Search for the cell housing the specified text and yield its [X, Y] center coordinate. 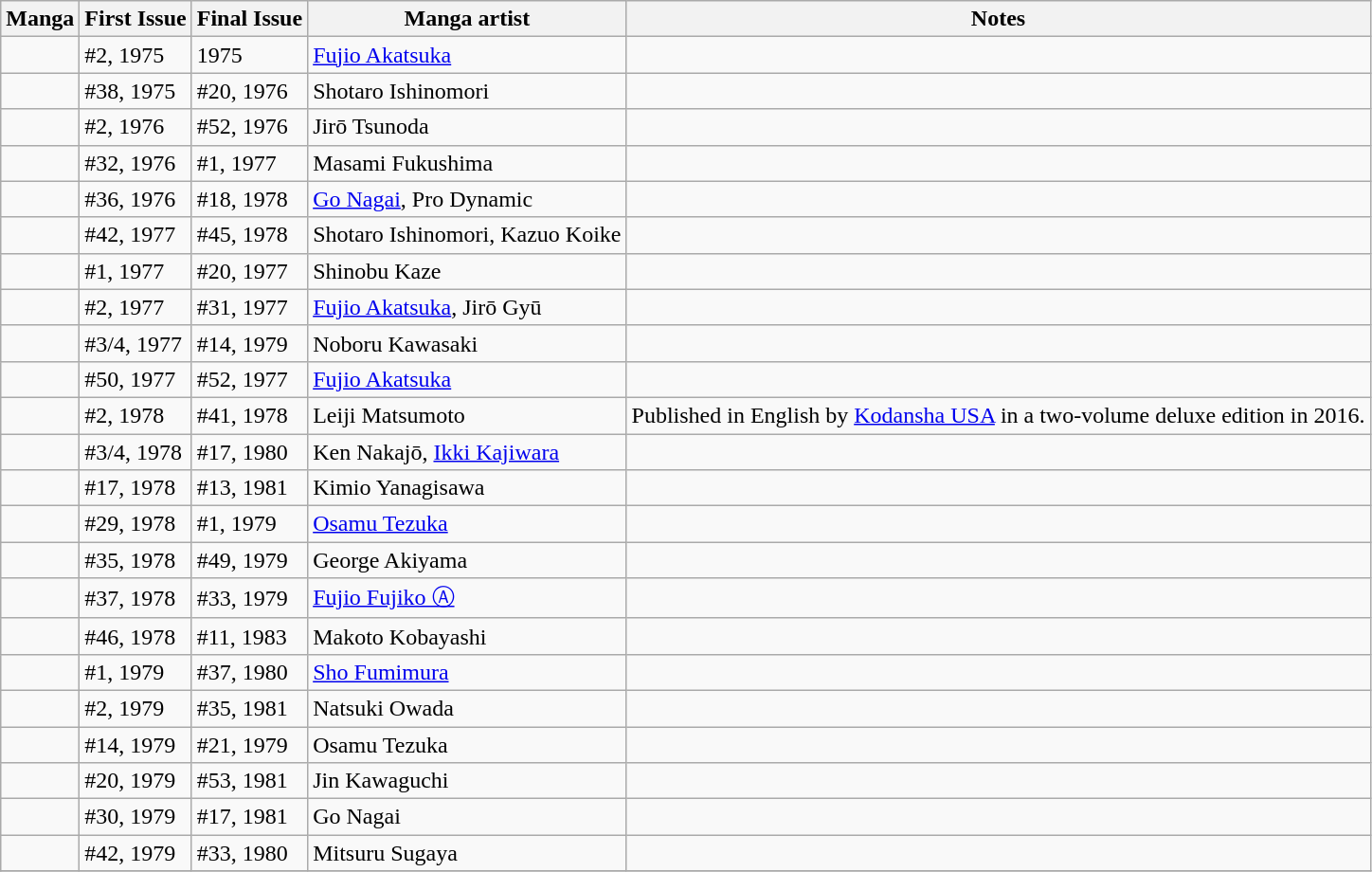
#17, 1981 [249, 817]
#2, 1976 [135, 127]
#3/4, 1978 [135, 452]
#18, 1978 [249, 199]
#11, 1983 [249, 636]
Jirō Tsunoda [467, 127]
#42, 1977 [135, 235]
#2, 1978 [135, 415]
#37, 1980 [249, 672]
Manga [40, 19]
Shinobu Kaze [467, 271]
#50, 1977 [135, 379]
#2, 1979 [135, 708]
Published in English by Kodansha USA in a two-volume deluxe edition in 2016. [999, 415]
#37, 1978 [135, 599]
#20, 1979 [135, 781]
#20, 1976 [249, 91]
#33, 1980 [249, 853]
#52, 1977 [249, 379]
Shotaro Ishinomori, Kazuo Koike [467, 235]
Masami Fukushima [467, 163]
Kimio Yanagisawa [467, 488]
#29, 1978 [135, 524]
Makoto Kobayashi [467, 636]
Shotaro Ishinomori [467, 91]
Sho Fumimura [467, 672]
First Issue [135, 19]
#49, 1979 [249, 560]
#52, 1976 [249, 127]
#2, 1975 [135, 55]
#32, 1976 [135, 163]
#30, 1979 [135, 817]
Go Nagai [467, 817]
#21, 1979 [249, 744]
#33, 1979 [249, 599]
#17, 1980 [249, 452]
Noboru Kawasaki [467, 343]
#35, 1981 [249, 708]
Notes [999, 19]
Mitsuru Sugaya [467, 853]
#36, 1976 [135, 199]
Final Issue [249, 19]
#20, 1977 [249, 271]
#41, 1978 [249, 415]
#42, 1979 [135, 853]
#3/4, 1977 [135, 343]
#17, 1978 [135, 488]
#2, 1977 [135, 307]
#38, 1975 [135, 91]
#45, 1978 [249, 235]
Leiji Matsumoto [467, 415]
#46, 1978 [135, 636]
Ken Nakajō, Ikki Kajiwara [467, 452]
#31, 1977 [249, 307]
#53, 1981 [249, 781]
Jin Kawaguchi [467, 781]
1975 [249, 55]
Natsuki Owada [467, 708]
Go Nagai, Pro Dynamic [467, 199]
#13, 1981 [249, 488]
Fujio Akatsuka, Jirō Gyū [467, 307]
#35, 1978 [135, 560]
Manga artist [467, 19]
George Akiyama [467, 560]
Fujio Fujiko Ⓐ [467, 599]
